Provide the [x, y] coordinate of the cell's center where the given text is located.  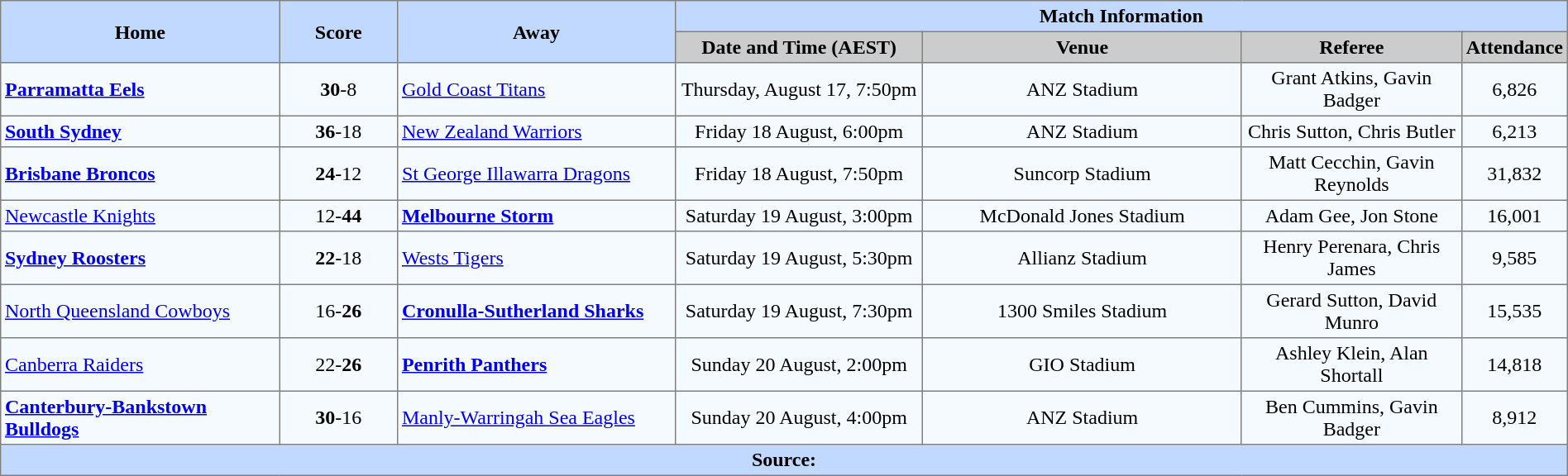
Match Information [1121, 17]
6,213 [1514, 131]
McDonald Jones Stadium [1082, 216]
30-8 [339, 89]
Manly-Warringah Sea Eagles [537, 417]
Suncorp Stadium [1082, 174]
Attendance [1514, 47]
Penrith Panthers [537, 364]
Score [339, 31]
31,832 [1514, 174]
Ben Cummins, Gavin Badger [1351, 417]
Referee [1351, 47]
Adam Gee, Jon Stone [1351, 216]
Home [141, 31]
Saturday 19 August, 7:30pm [799, 311]
Parramatta Eels [141, 89]
Date and Time (AEST) [799, 47]
Allianz Stadium [1082, 258]
Henry Perenara, Chris James [1351, 258]
Ashley Klein, Alan Shortall [1351, 364]
Canberra Raiders [141, 364]
12-44 [339, 216]
Gold Coast Titans [537, 89]
Canterbury-Bankstown Bulldogs [141, 417]
Melbourne Storm [537, 216]
Grant Atkins, Gavin Badger [1351, 89]
24-12 [339, 174]
Newcastle Knights [141, 216]
Wests Tigers [537, 258]
1300 Smiles Stadium [1082, 311]
6,826 [1514, 89]
Gerard Sutton, David Munro [1351, 311]
Friday 18 August, 7:50pm [799, 174]
Away [537, 31]
Sydney Roosters [141, 258]
GIO Stadium [1082, 364]
Brisbane Broncos [141, 174]
Source: [784, 460]
North Queensland Cowboys [141, 311]
Friday 18 August, 6:00pm [799, 131]
Saturday 19 August, 3:00pm [799, 216]
14,818 [1514, 364]
30-16 [339, 417]
36-18 [339, 131]
9,585 [1514, 258]
Thursday, August 17, 7:50pm [799, 89]
Venue [1082, 47]
16,001 [1514, 216]
8,912 [1514, 417]
South Sydney [141, 131]
22-26 [339, 364]
Sunday 20 August, 4:00pm [799, 417]
Sunday 20 August, 2:00pm [799, 364]
Chris Sutton, Chris Butler [1351, 131]
15,535 [1514, 311]
22-18 [339, 258]
Saturday 19 August, 5:30pm [799, 258]
16-26 [339, 311]
Matt Cecchin, Gavin Reynolds [1351, 174]
St George Illawarra Dragons [537, 174]
New Zealand Warriors [537, 131]
Cronulla-Sutherland Sharks [537, 311]
